Scan for the cell matching the given text and deliver its (x, y) coordinate at center. 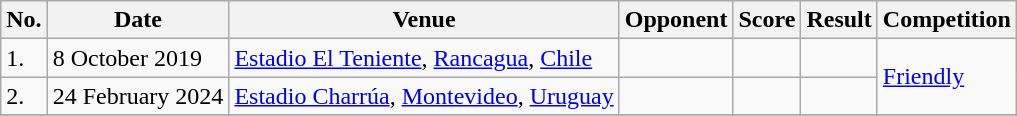
Date (138, 20)
Friendly (946, 77)
Score (767, 20)
Estadio Charrúa, Montevideo, Uruguay (424, 96)
Result (839, 20)
1. (24, 58)
Competition (946, 20)
No. (24, 20)
2. (24, 96)
8 October 2019 (138, 58)
24 February 2024 (138, 96)
Opponent (676, 20)
Venue (424, 20)
Estadio El Teniente, Rancagua, Chile (424, 58)
